Detect which cell encompasses the target text, then output its [x, y] center coordinate. 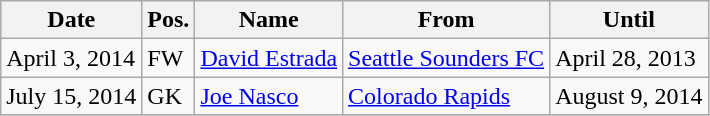
Name [269, 20]
April 3, 2014 [72, 58]
FW [168, 58]
August 9, 2014 [629, 96]
GK [168, 96]
Pos. [168, 20]
From [446, 20]
Colorado Rapids [446, 96]
Date [72, 20]
April 28, 2013 [629, 58]
July 15, 2014 [72, 96]
Until [629, 20]
David Estrada [269, 58]
Seattle Sounders FC [446, 58]
Joe Nasco [269, 96]
